Provide the [x, y] coordinate of the cell's center where the given text is located.  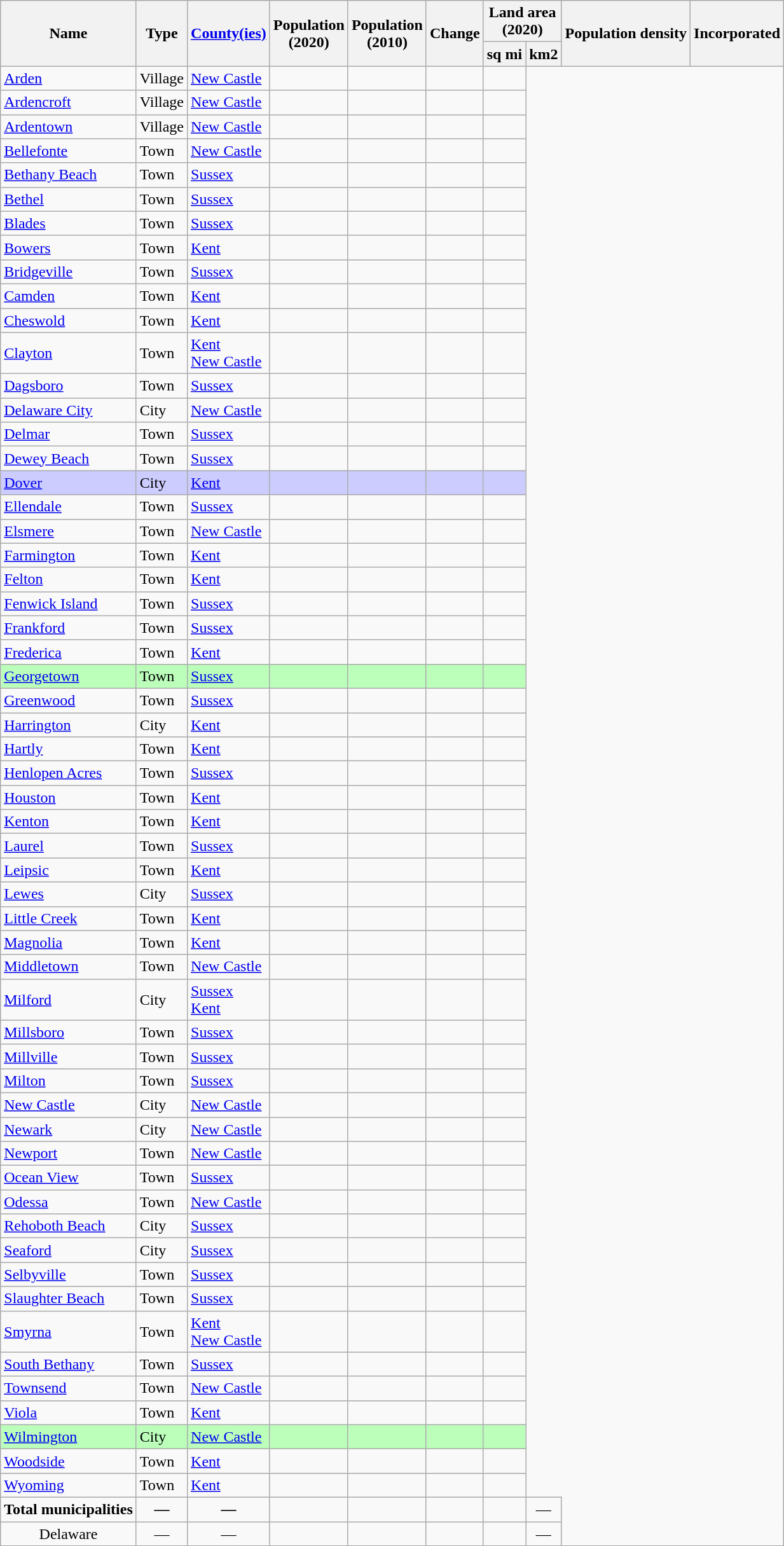
Harrington [69, 724]
Type [162, 33]
Delaware [69, 1533]
Bridgeville [69, 272]
Farmington [69, 555]
Clayton [69, 354]
Middletown [69, 967]
Milford [69, 1000]
Townsend [69, 1388]
South Bethany [69, 1364]
County(ies) [229, 33]
Arden [69, 78]
Woodside [69, 1461]
Little Creek [69, 918]
Delaware City [69, 410]
Lewes [69, 894]
Elsmere [69, 531]
SussexKent [229, 1000]
Dover [69, 483]
Ellendale [69, 507]
Dewey Beach [69, 459]
Georgetown [69, 676]
Hartly [69, 749]
Slaughter Beach [69, 1299]
Odessa [69, 1202]
Frankford [69, 628]
Kenton [69, 822]
Newark [69, 1129]
Ardentown [69, 127]
Land area(2020) [523, 22]
Smyrna [69, 1332]
Henlopen Acres [69, 773]
Magnolia [69, 942]
Population(2010) [387, 33]
Millville [69, 1056]
Laurel [69, 846]
Bowers [69, 247]
Delmar [69, 434]
Population(2020) [309, 33]
Houston [69, 797]
Name [69, 33]
Ardencroft [69, 102]
Ocean View [69, 1178]
Bellefonte [69, 151]
Selbyville [69, 1274]
Leipsic [69, 870]
Millsboro [69, 1032]
Total municipalities [69, 1509]
Bethany Beach [69, 175]
Wyoming [69, 1485]
Change [455, 33]
Fenwick Island [69, 604]
Camden [69, 296]
Blades [69, 223]
Incorporated [738, 33]
Seaford [69, 1250]
Cheswold [69, 320]
Felton [69, 579]
Greenwood [69, 700]
km2 [544, 54]
Frederica [69, 652]
Wilmington [69, 1437]
Dagsboro [69, 386]
Population density [626, 33]
Bethel [69, 199]
Newport [69, 1154]
Milton [69, 1080]
Viola [69, 1412]
sq mi [504, 54]
Rehoboth Beach [69, 1226]
